Provide the [x, y] coordinate of the cell's center where the given text is located.  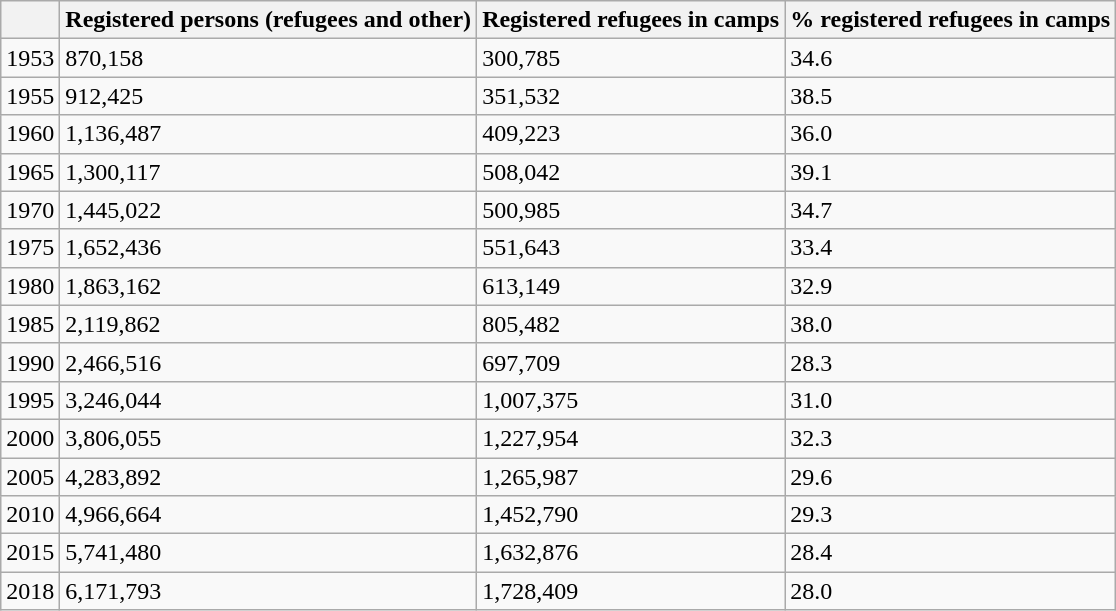
1960 [30, 134]
1975 [30, 248]
1970 [30, 210]
1995 [30, 400]
1,652,436 [268, 248]
551,643 [631, 248]
500,985 [631, 210]
4,283,892 [268, 477]
36.0 [950, 134]
409,223 [631, 134]
2015 [30, 553]
3,806,055 [268, 438]
1953 [30, 58]
29.3 [950, 515]
28.4 [950, 553]
1,632,876 [631, 553]
1,265,987 [631, 477]
2005 [30, 477]
508,042 [631, 172]
1,445,022 [268, 210]
1985 [30, 324]
33.4 [950, 248]
2000 [30, 438]
1955 [30, 96]
29.6 [950, 477]
6,171,793 [268, 591]
1,863,162 [268, 286]
32.3 [950, 438]
870,158 [268, 58]
1990 [30, 362]
805,482 [631, 324]
1,136,487 [268, 134]
4,966,664 [268, 515]
1,007,375 [631, 400]
34.6 [950, 58]
% registered refugees in camps [950, 20]
697,709 [631, 362]
912,425 [268, 96]
38.5 [950, 96]
300,785 [631, 58]
1,452,790 [631, 515]
39.1 [950, 172]
1,728,409 [631, 591]
2,119,862 [268, 324]
28.0 [950, 591]
28.3 [950, 362]
5,741,480 [268, 553]
1,300,117 [268, 172]
34.7 [950, 210]
2018 [30, 591]
613,149 [631, 286]
351,532 [631, 96]
38.0 [950, 324]
1980 [30, 286]
31.0 [950, 400]
3,246,044 [268, 400]
2,466,516 [268, 362]
Registered refugees in camps [631, 20]
2010 [30, 515]
Registered persons (refugees and other) [268, 20]
1,227,954 [631, 438]
1965 [30, 172]
32.9 [950, 286]
